Output the (x, y) coordinate of the center of the cell containing the given text.  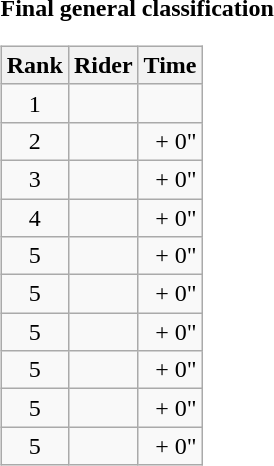
3 (34, 179)
4 (34, 217)
Time (170, 65)
2 (34, 141)
Rank (34, 65)
1 (34, 103)
Rider (103, 65)
